Capture the cell that displays the provided text and extract its [X, Y] central coordinate. 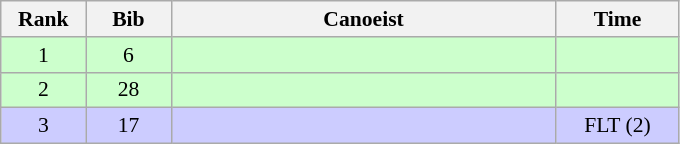
Bib [128, 19]
6 [128, 55]
Rank [44, 19]
Time [618, 19]
Canoeist [364, 19]
FLT (2) [618, 126]
1 [44, 55]
3 [44, 126]
2 [44, 90]
28 [128, 90]
17 [128, 126]
